Scan for the cell matching the given text and deliver its [x, y] coordinate at center. 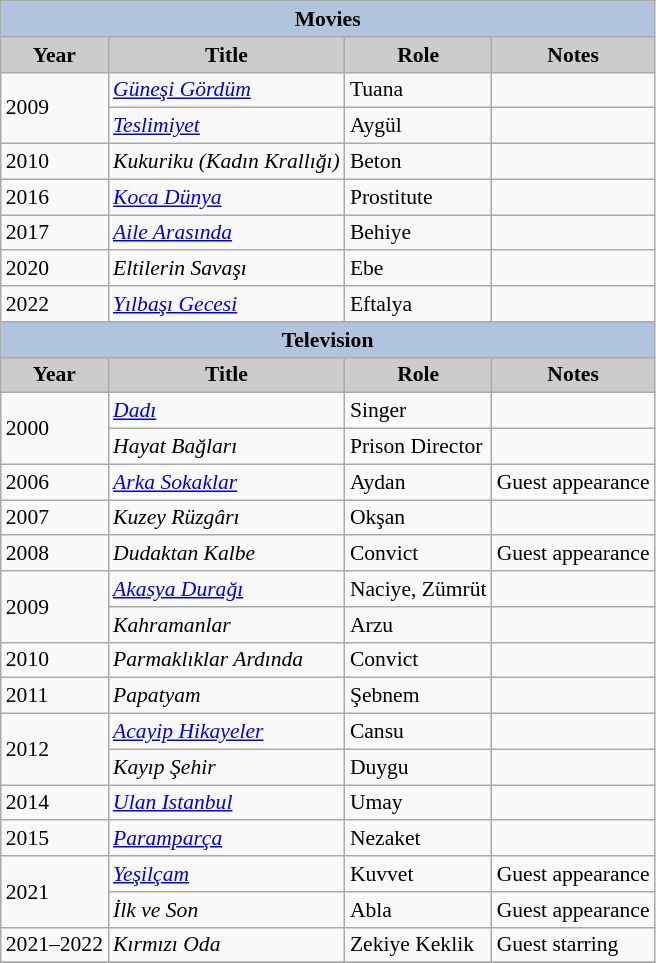
Koca Dünya [226, 197]
Tuana [418, 90]
Kayıp Şehir [226, 767]
Prison Director [418, 447]
Kırmızı Oda [226, 945]
Behiye [418, 233]
Kuzey Rüzgârı [226, 518]
Aile Arasında [226, 233]
Nezaket [418, 839]
Guest starring [574, 945]
Zekiye Keklik [418, 945]
Kahramanlar [226, 625]
2017 [54, 233]
Arzu [418, 625]
İlk ve Son [226, 910]
Beton [418, 162]
Güneşi Gördüm [226, 90]
Arka Sokaklar [226, 482]
Kuvvet [418, 874]
Aydan [418, 482]
Okşan [418, 518]
Teslimiyet [226, 126]
2020 [54, 269]
2022 [54, 304]
Acayip Hikayeler [226, 732]
2006 [54, 482]
Movies [328, 19]
Yeşilçam [226, 874]
2021–2022 [54, 945]
Singer [418, 411]
Parmaklıklar Ardında [226, 660]
2007 [54, 518]
Ebe [418, 269]
Papatyam [226, 696]
Aygül [418, 126]
2014 [54, 803]
Prostitute [418, 197]
Dudaktan Kalbe [226, 554]
2000 [54, 428]
Duygu [418, 767]
2011 [54, 696]
2012 [54, 750]
Eltilerin Savaşı [226, 269]
Umay [418, 803]
Abla [418, 910]
Naciye, Zümrüt [418, 589]
2015 [54, 839]
2016 [54, 197]
Kukuriku (Kadın Krallığı) [226, 162]
Paramparça [226, 839]
Ulan Istanbul [226, 803]
Dadı [226, 411]
Yılbaşı Gecesi [226, 304]
Hayat Bağları [226, 447]
Akasya Durağı [226, 589]
Eftalya [418, 304]
Television [328, 340]
2008 [54, 554]
2021 [54, 892]
Şebnem [418, 696]
Cansu [418, 732]
